Scan for the cell matching the given text and deliver its (X, Y) coordinate at center. 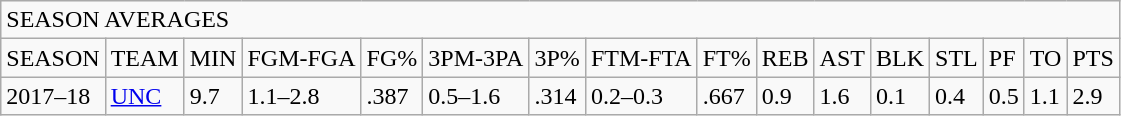
SEASON AVERAGES (560, 20)
.314 (557, 96)
.667 (726, 96)
FGM-FGA (302, 58)
0.5 (1004, 96)
3PM-3PA (476, 58)
1.1–2.8 (302, 96)
0.9 (785, 96)
PTS (1093, 58)
3P% (557, 58)
TEAM (144, 58)
FTM-FTA (641, 58)
1.6 (842, 96)
REB (785, 58)
TO (1046, 58)
0.2–0.3 (641, 96)
PF (1004, 58)
2.9 (1093, 96)
1.1 (1046, 96)
SEASON (53, 58)
.387 (392, 96)
9.7 (213, 96)
BLK (900, 58)
0.5–1.6 (476, 96)
0.1 (900, 96)
UNC (144, 96)
0.4 (957, 96)
AST (842, 58)
FG% (392, 58)
STL (957, 58)
MIN (213, 58)
FT% (726, 58)
2017–18 (53, 96)
